Capture the cell that displays the provided text and extract its (x, y) central coordinate. 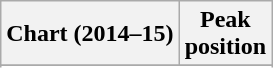
Chart (2014–15) (90, 34)
Peakposition (225, 34)
